Return [X, Y] of the center of cell containing provided text 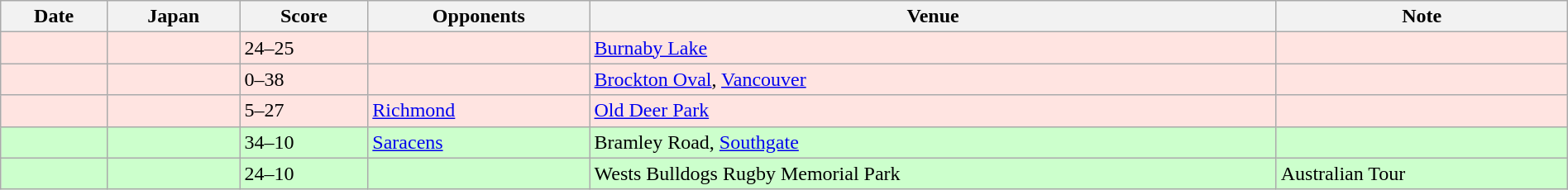
Date [55, 17]
Richmond [479, 111]
Saracens [479, 142]
Burnaby Lake [933, 48]
Bramley Road, Southgate [933, 142]
24–10 [304, 173]
Japan [174, 17]
Old Deer Park [933, 111]
Venue [933, 17]
5–27 [304, 111]
Opponents [479, 17]
24–25 [304, 48]
Wests Bulldogs Rugby Memorial Park [933, 173]
Score [304, 17]
0–38 [304, 79]
Australian Tour [1422, 173]
34–10 [304, 142]
Brockton Oval, Vancouver [933, 79]
Note [1422, 17]
